Return [X, Y] of the center of cell containing provided text 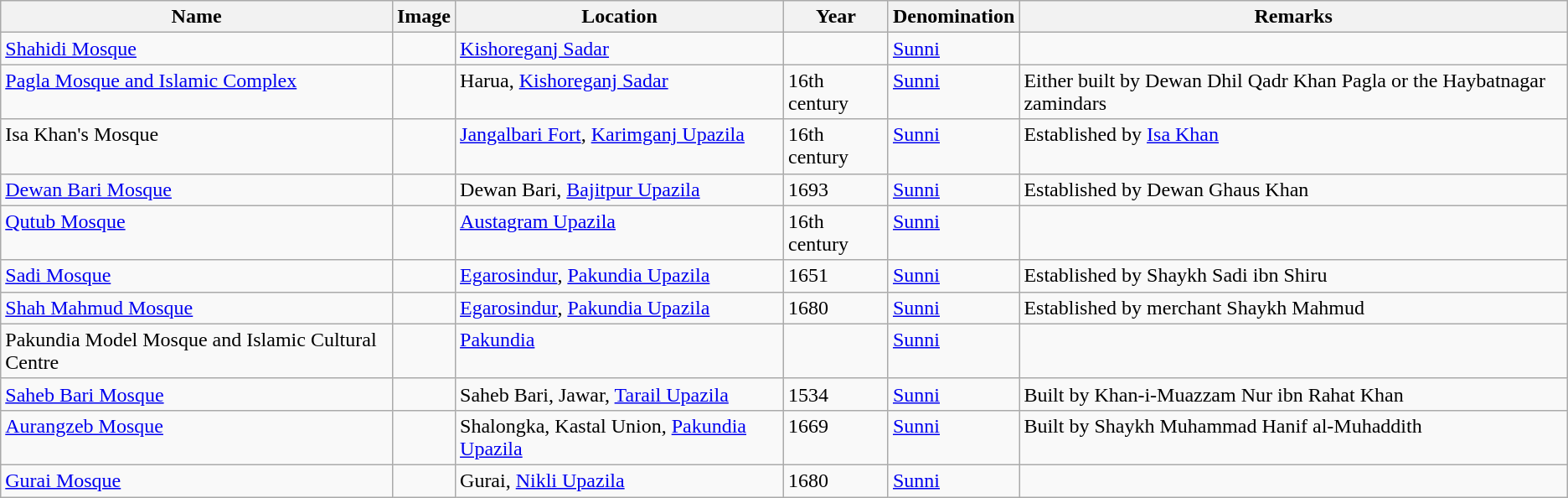
Gurai Mosque [197, 480]
Location [620, 17]
1651 [836, 276]
Qutub Mosque [197, 233]
Harua, Kishoreganj Sadar [620, 92]
Sadi Mosque [197, 276]
Dewan Bari, Bajitpur Upazila [620, 189]
Built by Shaykh Muhammad Hanif al-Muhaddith [1293, 438]
1534 [836, 394]
Built by Khan-i-Muazzam Nur ibn Rahat Khan [1293, 394]
Austagram Upazila [620, 233]
Established by Dewan Ghaus Khan [1293, 189]
Denomination [953, 17]
Aurangzeb Mosque [197, 438]
Kishoreganj Sadar [620, 49]
Saheb Bari, Jawar, Tarail Upazila [620, 394]
Dewan Bari Mosque [197, 189]
Pakundia [620, 350]
Either built by Dewan Dhil Qadr Khan Pagla or the Haybatnagar zamindars [1293, 92]
1669 [836, 438]
Year [836, 17]
Isa Khan's Mosque [197, 146]
Saheb Bari Mosque [197, 394]
1693 [836, 189]
Shahidi Mosque [197, 49]
Established by Isa Khan [1293, 146]
Shah Mahmud Mosque [197, 308]
Name [197, 17]
Established by merchant Shaykh Mahmud [1293, 308]
Jangalbari Fort, Karimganj Upazila [620, 146]
Pakundia Model Mosque and Islamic Cultural Centre [197, 350]
Shalongka, Kastal Union, Pakundia Upazila [620, 438]
Remarks [1293, 17]
Pagla Mosque and Islamic Complex [197, 92]
Established by Shaykh Sadi ibn Shiru [1293, 276]
Gurai, Nikli Upazila [620, 480]
Image [424, 17]
